Identify which cell holds the provided text, then report its (X, Y) central coordinate. 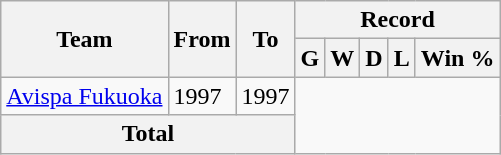
To (266, 39)
W (342, 58)
Team (84, 39)
From (202, 39)
Win % (458, 58)
D (374, 58)
G (310, 58)
L (402, 58)
Total (148, 134)
Record (398, 20)
Avispa Fukuoka (84, 96)
